Output the (X, Y) coordinate of the center of the cell containing the given text.  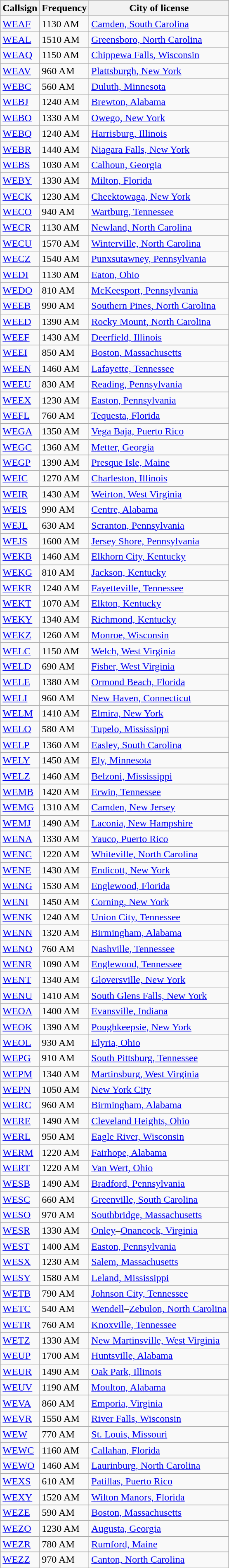
WEEX (20, 400)
Augusta, Georgia (159, 1528)
WEBY (20, 180)
Huntsville, Alabama (159, 1356)
WEMG (20, 807)
Poughkeepsie, New York (159, 1027)
Frequency (64, 8)
WEXY (20, 1497)
Erwin, Tennessee (159, 792)
Camden, New Jersey (159, 807)
Scranton, Pennsylvania (159, 525)
1320 AM (64, 933)
WENO (20, 948)
Belzoni, Mississippi (159, 776)
WEOK (20, 1027)
WEMJ (20, 823)
Camden, South Carolina (159, 24)
WELP (20, 745)
WEBC (20, 86)
Wartburg, Tennessee (159, 212)
WEGC (20, 447)
WESO (20, 1215)
WEDI (20, 275)
660 AM (64, 1199)
WEUV (20, 1387)
Duluth, Minnesota (159, 86)
WEMB (20, 792)
1440 AM (64, 149)
1420 AM (64, 792)
WETC (20, 1309)
Chippewa Falls, Wisconsin (159, 55)
850 AM (64, 353)
Lafayette, Tennessee (159, 369)
WEIC (20, 478)
1580 AM (64, 1278)
WEBQ (20, 133)
Fairhope, Alabama (159, 1152)
New Martinsville, West Virginia (159, 1340)
Presque Isle, Maine (159, 463)
New Haven, Connecticut (159, 698)
560 AM (64, 86)
River Falls, Wisconsin (159, 1419)
Centre, Alabama (159, 510)
WERM (20, 1152)
WEPN (20, 1090)
Easley, South Carolina (159, 745)
1600 AM (64, 541)
WESX (20, 1262)
1350 AM (64, 431)
Jackson, Kentucky (159, 572)
Evansville, Indiana (159, 1011)
WEEU (20, 384)
WEJS (20, 541)
780 AM (64, 1544)
Plattsburgh, New York (159, 71)
Englewood, Tennessee (159, 964)
Harrisburg, Illinois (159, 133)
Nashville, Tennessee (159, 948)
Tequesta, Florida (159, 415)
1190 AM (64, 1387)
WEFL (20, 415)
WERL (20, 1136)
Van Wert, Ohio (159, 1168)
St. Louis, Missouri (159, 1434)
WEBJ (20, 102)
1510 AM (64, 40)
WEZR (20, 1544)
1160 AM (64, 1450)
Welch, West Virginia (159, 651)
WEZE (20, 1513)
Punxsutawney, Pennsylvania (159, 259)
WEUP (20, 1356)
WENN (20, 933)
770 AM (64, 1434)
Owego, New York (159, 118)
Elyria, Ohio (159, 1043)
WELM (20, 714)
WENE (20, 870)
930 AM (64, 1043)
WESR (20, 1231)
Bradford, Pennsylvania (159, 1183)
Eagle River, Wisconsin (159, 1136)
Martinsburg, West Virginia (159, 1074)
WEOL (20, 1043)
Ely, Minnesota (159, 761)
Callahan, Florida (159, 1450)
Canton, North Carolina (159, 1560)
WESB (20, 1183)
1700 AM (64, 1356)
Ormond Beach, Florida (159, 682)
WEKG (20, 572)
WELC (20, 651)
Reading, Pennsylvania (159, 384)
WEED (20, 322)
WEOA (20, 1011)
WECO (20, 212)
WEKZ (20, 635)
Metter, Georgia (159, 447)
WERC (20, 1105)
610 AM (64, 1482)
1090 AM (64, 964)
WENI (20, 901)
WETZ (20, 1340)
WELI (20, 698)
WEWC (20, 1450)
WEBR (20, 149)
Southern Pines, North Carolina (159, 306)
Vega Baja, Puerto Rico (159, 431)
WEEI (20, 353)
Fayetteville, Tennessee (159, 588)
630 AM (64, 525)
Englewood, Florida (159, 886)
Patillas, Puerto Rico (159, 1482)
Newland, North Carolina (159, 228)
Elmira, New York (159, 714)
WEBS (20, 165)
WEW (20, 1434)
WEAL (20, 40)
WECU (20, 243)
Oak Park, Illinois (159, 1372)
Leland, Mississippi (159, 1278)
Wilton Manors, Florida (159, 1497)
1070 AM (64, 604)
WELO (20, 729)
WECZ (20, 259)
Wendell–Zebulon, North Carolina (159, 1309)
830 AM (64, 384)
1380 AM (64, 682)
WEIR (20, 494)
WETB (20, 1293)
WEKY (20, 619)
Charleston, Illinois (159, 478)
WEPM (20, 1074)
WENK (20, 917)
Corning, New York (159, 901)
WETR (20, 1325)
WEKR (20, 588)
940 AM (64, 212)
Elkhorn City, Kentucky (159, 557)
Richmond, Kentucky (159, 619)
WELZ (20, 776)
WERT (20, 1168)
WEVR (20, 1419)
Jersey Shore, Pennsylvania (159, 541)
City of license (159, 8)
South Pittsburg, Tennessee (159, 1058)
WEJL (20, 525)
Onley–Onancock, Virginia (159, 1231)
WEGP (20, 463)
590 AM (64, 1513)
Rumford, Maine (159, 1544)
Salem, Massachusetts (159, 1262)
1540 AM (64, 259)
Monroe, Wisconsin (159, 635)
WENA (20, 839)
Gloversville, New York (159, 980)
WEAV (20, 71)
WEKB (20, 557)
WENC (20, 854)
WEZZ (20, 1560)
WEGA (20, 431)
Whiteville, North Carolina (159, 854)
WEPG (20, 1058)
Cheektowaga, New York (159, 196)
1310 AM (64, 807)
WEEN (20, 369)
1530 AM (64, 886)
1550 AM (64, 1419)
1270 AM (64, 478)
WEKT (20, 604)
Rocky Mount, North Carolina (159, 322)
Endicott, New York (159, 870)
1050 AM (64, 1090)
McKeesport, Pennsylvania (159, 290)
1260 AM (64, 635)
WEWO (20, 1466)
WEAF (20, 24)
Callsign (20, 8)
1520 AM (64, 1497)
790 AM (64, 1293)
Laconia, New Hampshire (159, 823)
Eaton, Ohio (159, 275)
WEZO (20, 1528)
WEDO (20, 290)
540 AM (64, 1309)
Niagara Falls, New York (159, 149)
Johnson City, Tennessee (159, 1293)
690 AM (64, 666)
Tupelo, Mississippi (159, 729)
Greenville, South Carolina (159, 1199)
South Glens Falls, New York (159, 996)
860 AM (64, 1403)
Yauco, Puerto Rico (159, 839)
Laurinburg, North Carolina (159, 1466)
WEEB (20, 306)
WEVA (20, 1403)
580 AM (64, 729)
Weirton, West Virginia (159, 494)
Emporia, Virginia (159, 1403)
WEUR (20, 1372)
WEIS (20, 510)
Southbridge, Massachusetts (159, 1215)
WECR (20, 228)
WECK (20, 196)
WELD (20, 666)
1570 AM (64, 243)
WENR (20, 964)
WEAQ (20, 55)
Brewton, Alabama (159, 102)
New York City (159, 1090)
WEEF (20, 337)
Milton, Florida (159, 180)
Fisher, West Virginia (159, 666)
WENT (20, 980)
910 AM (64, 1058)
1030 AM (64, 165)
WELE (20, 682)
Union City, Tennessee (159, 917)
WERE (20, 1121)
Elkton, Kentucky (159, 604)
WESY (20, 1278)
Deerfield, Illinois (159, 337)
Winterville, North Carolina (159, 243)
950 AM (64, 1136)
Greensboro, North Carolina (159, 40)
WEBO (20, 118)
Calhoun, Georgia (159, 165)
WEST (20, 1246)
WEXS (20, 1482)
Moulton, Alabama (159, 1387)
WENU (20, 996)
Knoxville, Tennessee (159, 1325)
WESC (20, 1199)
WENG (20, 886)
WELY (20, 761)
Cleveland Heights, Ohio (159, 1121)
